From the cell containing the given text, extract its center point as [X, Y] coordinate. 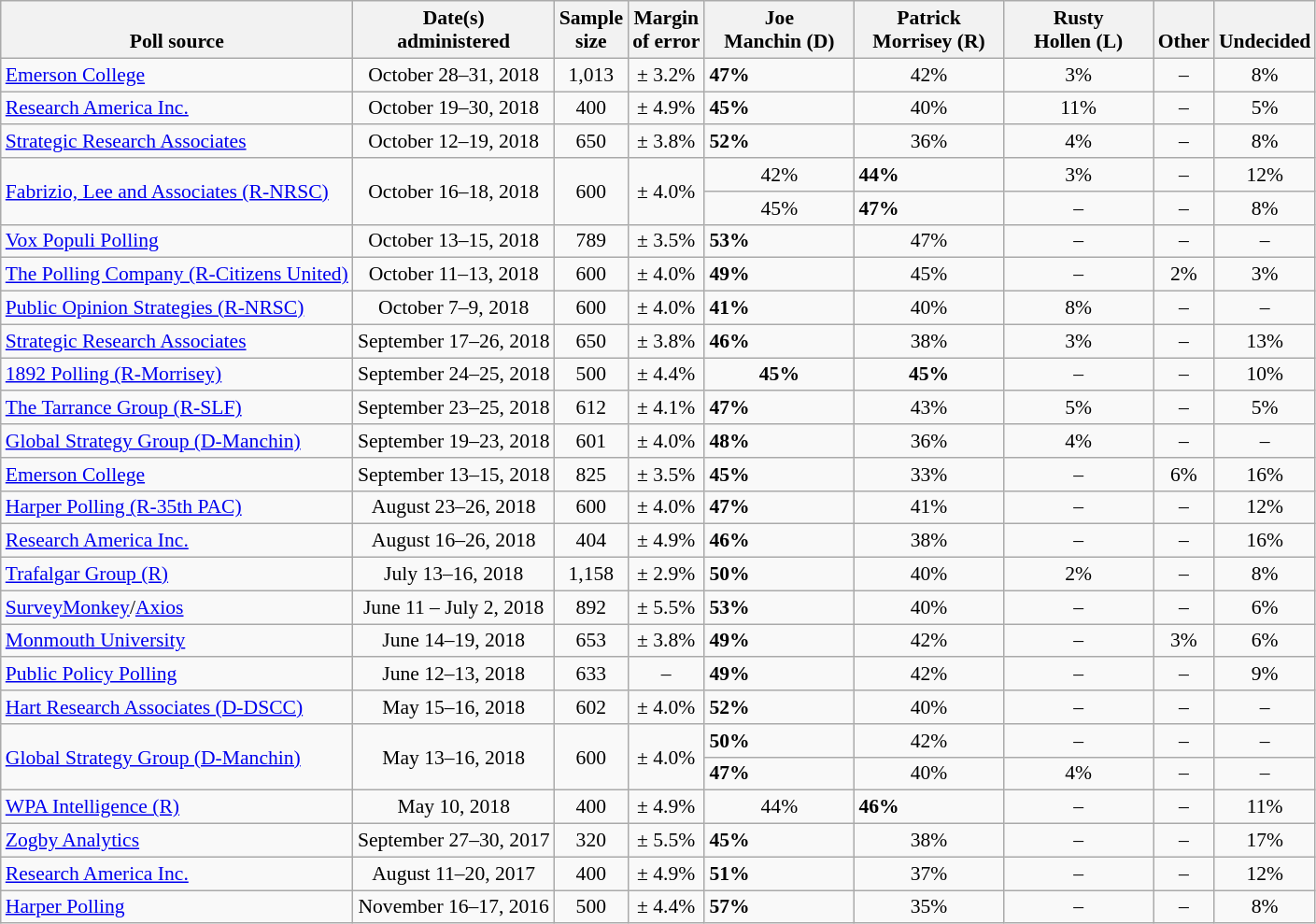
Monmouth University [177, 641]
October 16–18, 2018 [454, 191]
± 3.2% [666, 75]
September 27–30, 2017 [454, 841]
Other [1184, 30]
The Tarrance Group (R-SLF) [177, 408]
October 13–15, 2018 [454, 241]
Date(s)administered [454, 30]
June 11 – July 2, 2018 [454, 607]
33% [928, 475]
13% [1265, 341]
Zogby Analytics [177, 841]
Vox Populi Polling [177, 241]
± 4.1% [666, 408]
August 23–26, 2018 [454, 507]
May 10, 2018 [454, 807]
9% [1265, 675]
October 11–13, 2018 [454, 275]
43% [928, 408]
1892 Polling (R-Morrisey) [177, 375]
June 12–13, 2018 [454, 675]
1,158 [591, 575]
51% [779, 874]
48% [779, 441]
June 14–19, 2018 [454, 641]
October 7–9, 2018 [454, 308]
October 19–30, 2018 [454, 108]
May 13–16, 2018 [454, 757]
Public Opinion Strategies (R-NRSC) [177, 308]
633 [591, 675]
57% [779, 907]
892 [591, 607]
602 [591, 707]
Public Policy Polling [177, 675]
Poll source [177, 30]
Fabrizio, Lee and Associates (R-NRSC) [177, 191]
September 23–25, 2018 [454, 408]
Harper Polling (R-35th PAC) [177, 507]
August 11–20, 2017 [454, 874]
May 15–16, 2018 [454, 707]
WPA Intelligence (R) [177, 807]
September 24–25, 2018 [454, 375]
653 [591, 641]
July 13–16, 2018 [454, 575]
October 28–31, 2018 [454, 75]
RustyHollen (L) [1079, 30]
Hart Research Associates (D-DSCC) [177, 707]
PatrickMorrisey (R) [928, 30]
Undecided [1265, 30]
Samplesize [591, 30]
SurveyMonkey/Axios [177, 607]
Harper Polling [177, 907]
November 16–17, 2016 [454, 907]
825 [591, 475]
Trafalgar Group (R) [177, 575]
320 [591, 841]
August 16–26, 2018 [454, 541]
10% [1265, 375]
1,013 [591, 75]
789 [591, 241]
17% [1265, 841]
Marginof error [666, 30]
35% [928, 907]
± 2.9% [666, 575]
September 13–15, 2018 [454, 475]
JoeManchin (D) [779, 30]
612 [591, 408]
404 [591, 541]
37% [928, 874]
601 [591, 441]
October 12–19, 2018 [454, 142]
September 19–23, 2018 [454, 441]
The Polling Company (R-Citizens United) [177, 275]
September 17–26, 2018 [454, 341]
